Output the (x, y) coordinate of the center of the cell containing the given text.  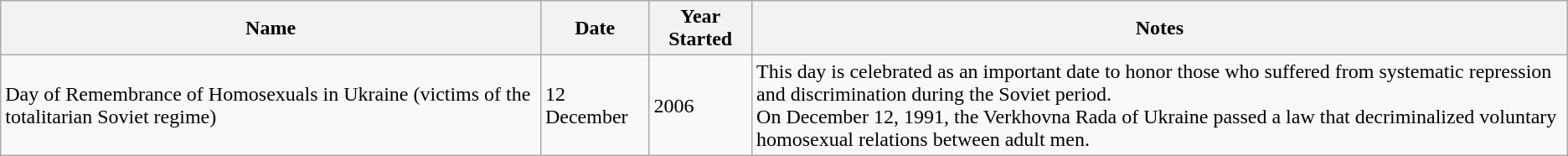
12 December (595, 106)
Notes (1160, 29)
Day of Remembrance of Homosexuals in Ukraine (victims of the totalitarian Soviet regime) (271, 106)
Name (271, 29)
Year Started (700, 29)
Date (595, 29)
2006 (700, 106)
